Determine the [X, Y] coordinate at the center of the cell enclosing the given text.  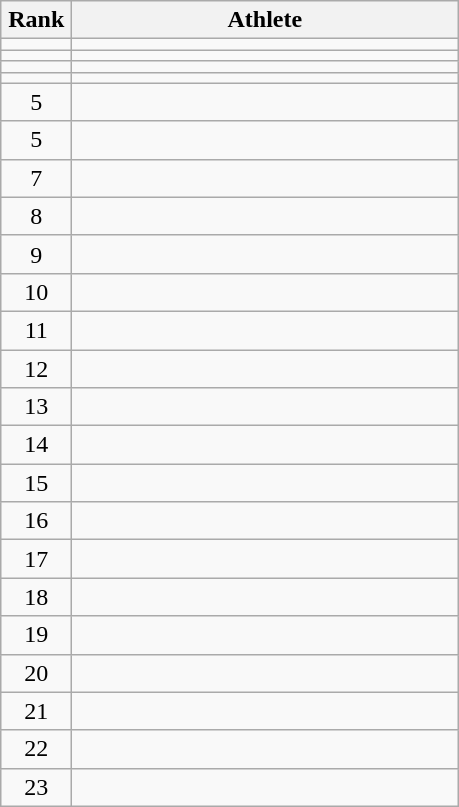
12 [36, 369]
Rank [36, 20]
18 [36, 597]
14 [36, 445]
16 [36, 521]
22 [36, 749]
Athlete [265, 20]
17 [36, 559]
9 [36, 254]
10 [36, 292]
21 [36, 711]
19 [36, 635]
8 [36, 216]
20 [36, 673]
15 [36, 483]
13 [36, 407]
7 [36, 178]
23 [36, 787]
11 [36, 330]
